Find where the given text appears and provide that cell's center as (x, y) coordinate. 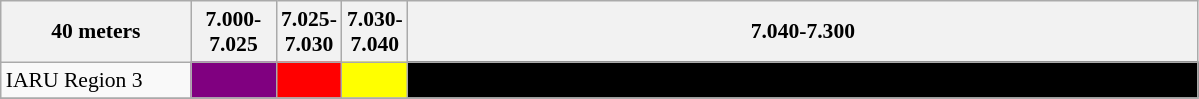
40 meters (96, 32)
7.000-7.025 (234, 32)
7.030-7.040 (375, 32)
7.025-7.030 (309, 32)
7.040-7.300 (803, 32)
IARU Region 3 (96, 80)
